Capture the cell that displays the provided text and extract its (x, y) central coordinate. 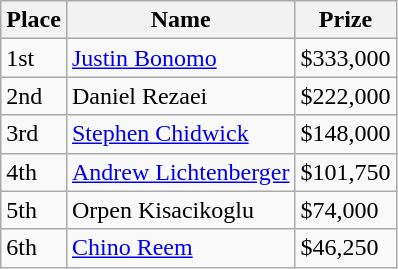
$46,250 (346, 248)
Orpen Kisacikoglu (180, 210)
Place (34, 20)
Chino Reem (180, 248)
$74,000 (346, 210)
2nd (34, 96)
3rd (34, 134)
1st (34, 58)
6th (34, 248)
$101,750 (346, 172)
$148,000 (346, 134)
Daniel Rezaei (180, 96)
Stephen Chidwick (180, 134)
$222,000 (346, 96)
$333,000 (346, 58)
5th (34, 210)
Justin Bonomo (180, 58)
Andrew Lichtenberger (180, 172)
Name (180, 20)
Prize (346, 20)
4th (34, 172)
